Return the [X, Y] coordinate for the center point of the cell that contains the specified text.  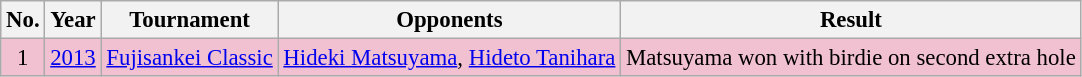
Fujisankei Classic [190, 58]
1 [23, 58]
2013 [73, 58]
Hideki Matsuyama, Hideto Tanihara [450, 58]
Matsuyama won with birdie on second extra hole [851, 58]
Result [851, 20]
Opponents [450, 20]
Tournament [190, 20]
Year [73, 20]
No. [23, 20]
